Detect which cell encompasses the target text, then output its [x, y] center coordinate. 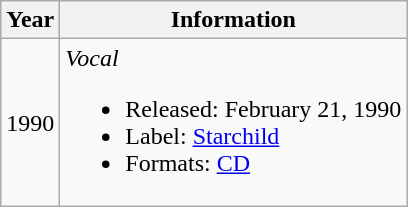
Information [234, 20]
1990 [30, 122]
VocalReleased: February 21, 1990Label: StarchildFormats: CD [234, 122]
Year [30, 20]
